Return the [X, Y] coordinate for the center point of the cell that contains the specified text.  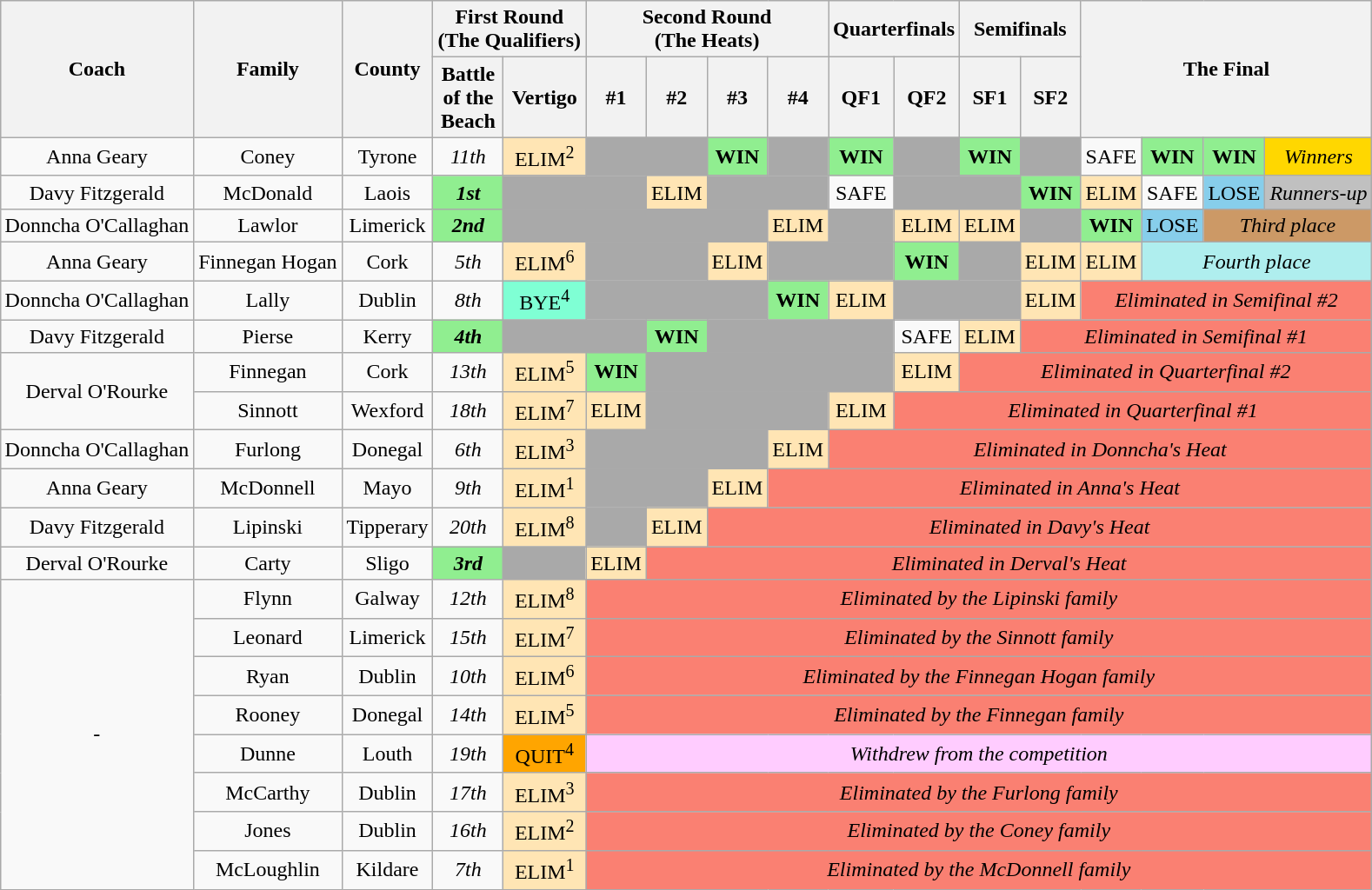
19th [468, 754]
McLoughlin [268, 869]
Eliminated by the Lipinski family [979, 600]
Jones [268, 831]
McDonnell [268, 488]
Lipinski [268, 527]
Fourth place [1257, 262]
20th [468, 527]
The Final [1226, 70]
County [388, 70]
Louth [388, 754]
Eliminated by the Sinnott family [979, 638]
#2 [676, 97]
Eliminated in Quarterfinal #2 [1166, 372]
Withdrew from the competition [979, 754]
BYE4 [544, 301]
9th [468, 488]
18th [468, 410]
Finnegan Hogan [268, 262]
Winners [1318, 156]
McDonald [268, 192]
Eliminated in Donncha's Heat [1101, 450]
First Round(The Qualifiers) [510, 30]
Eliminated by the Furlong family [979, 793]
Dunne [268, 754]
Lawlor [268, 225]
McCarthy [268, 793]
Eliminated in Derval's Heat [1009, 562]
Kildare [388, 869]
Eliminated in Davy's Heat [1040, 527]
Laois [388, 192]
Sinnott [268, 410]
10th [468, 676]
13th [468, 372]
Flynn [268, 600]
Family [268, 70]
Eliminated by the McDonnell family [979, 869]
Eliminated in Semifinal #1 [1196, 336]
SF1 [990, 97]
Lally [268, 301]
7th [468, 869]
3rd [468, 562]
Rooney [268, 714]
Eliminated in Anna's Heat [1069, 488]
Battleof theBeach [468, 97]
Pierse [268, 336]
#4 [798, 97]
Second Round(The Heats) [708, 30]
16th [468, 831]
Eliminated by the Finnegan Hogan family [979, 676]
#1 [616, 97]
12th [468, 600]
#3 [737, 97]
Galway [388, 600]
Semifinals [1021, 30]
15th [468, 638]
QF2 [927, 97]
Runners-up [1318, 192]
Leonard [268, 638]
Coach [97, 70]
5th [468, 262]
QUIT4 [544, 754]
17th [468, 793]
11th [468, 156]
14th [468, 714]
Carty [268, 562]
8th [468, 301]
4th [468, 336]
Wexford [388, 410]
Kerry [388, 336]
Finnegan [268, 372]
Sligo [388, 562]
QF1 [862, 97]
Tyrone [388, 156]
Coney [268, 156]
Eliminated in Semifinal #2 [1226, 301]
Tipperary [388, 527]
Third place [1288, 225]
Furlong [268, 450]
2nd [468, 225]
6th [468, 450]
Vertigo [544, 97]
Eliminated by the Coney family [979, 831]
SF2 [1050, 97]
Eliminated in Quarterfinal #1 [1133, 410]
Ryan [268, 676]
- [97, 734]
Mayo [388, 488]
Quarterfinals [894, 30]
Eliminated by the Finnegan family [979, 714]
1st [468, 192]
